For the text-containing cell, return its midpoint in [X, Y] coordinate format. 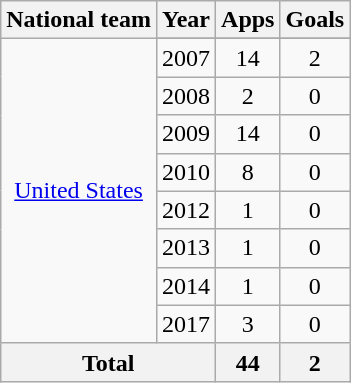
Apps [248, 20]
Total [108, 362]
2013 [186, 248]
National team [79, 20]
3 [248, 324]
8 [248, 172]
2007 [186, 58]
2009 [186, 134]
2012 [186, 210]
2008 [186, 96]
United States [79, 191]
44 [248, 362]
2014 [186, 286]
2010 [186, 172]
Goals [315, 20]
2017 [186, 324]
Year [186, 20]
